Locate the cell with the specified text and output its (X, Y) center coordinate. 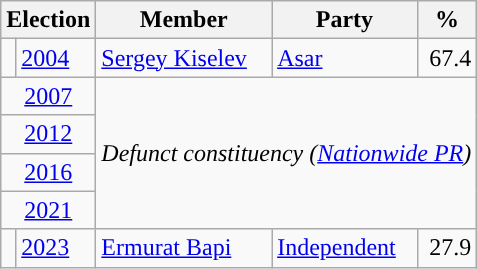
Party (345, 20)
Sergey Kiselev (184, 58)
Asar (345, 58)
2012 (48, 134)
2023 (56, 248)
Independent (345, 248)
% (447, 20)
67.4 (447, 58)
2004 (56, 58)
2016 (48, 172)
27.9 (447, 248)
2021 (48, 210)
Member (184, 20)
2007 (48, 96)
Election (48, 20)
Defunct constituency (Nationwide PR) (286, 153)
Ermurat Bapi (184, 248)
